Output the (x, y) coordinate of the center of the cell containing the given text.  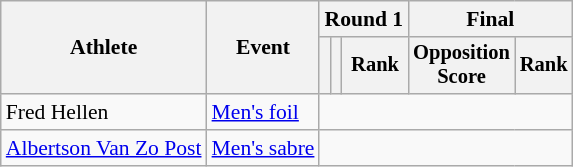
Opposition Score (462, 66)
Men's foil (264, 112)
Fred Hellen (104, 112)
Albertson Van Zo Post (104, 148)
Event (264, 48)
Athlete (104, 48)
Final (490, 19)
Round 1 (364, 19)
Men's sabre (264, 148)
